Locate the cell with the specified text and output its [x, y] center coordinate. 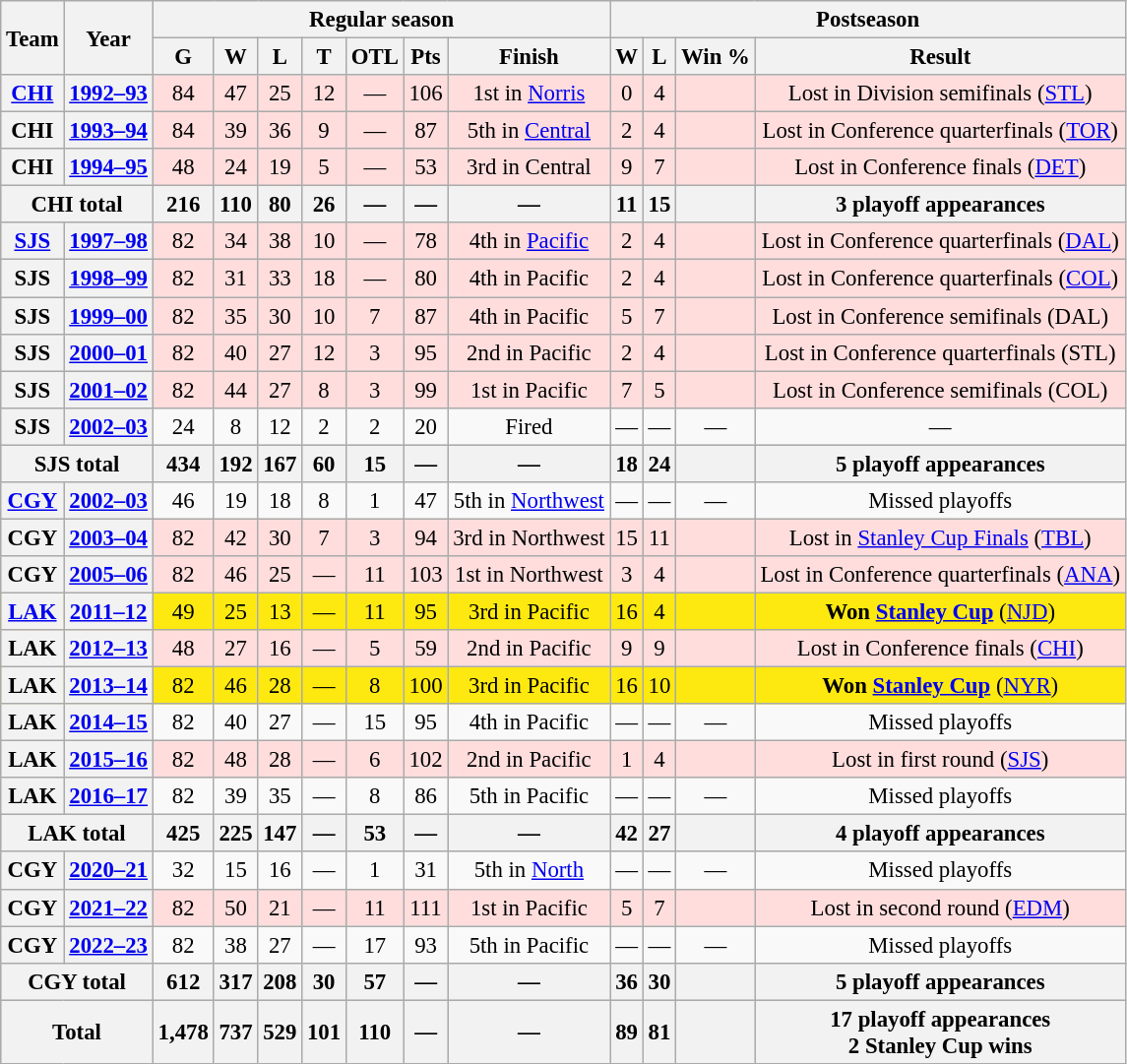
2014–15 [108, 722]
1994–95 [108, 167]
32 [183, 871]
103 [425, 575]
2003–04 [108, 537]
81 [659, 1032]
3 playoff appearances [940, 205]
5th in Central [530, 131]
20 [425, 426]
Lost in Division semifinals (STL) [940, 94]
612 [183, 981]
1st in Northwest [530, 575]
21 [280, 908]
6 [374, 760]
Win % [716, 57]
106 [425, 94]
5th in North [530, 871]
13 [280, 611]
60 [325, 464]
Lost in Conference finals (CHI) [940, 649]
Lost in Conference quarterfinals (COL) [940, 279]
Fired [530, 426]
Year [108, 37]
Won Stanley Cup (NYR) [940, 686]
33 [280, 279]
216 [183, 205]
167 [280, 464]
17 playoff appearances 2 Stanley Cup wins [940, 1032]
34 [236, 241]
50 [236, 908]
Team [32, 37]
94 [425, 537]
G [183, 57]
Total [77, 1032]
2022–23 [108, 945]
2001–02 [108, 390]
225 [236, 834]
17 [374, 945]
Lost in second round (EDM) [940, 908]
111 [425, 908]
OTL [374, 57]
529 [280, 1032]
100 [425, 686]
57 [374, 981]
Lost in first round (SJS) [940, 760]
1st in Norris [530, 94]
59 [425, 649]
2000–01 [108, 352]
49 [183, 611]
Lost in Conference quarterfinals (STL) [940, 352]
1,478 [183, 1032]
CHI total [77, 205]
2020–21 [108, 871]
3rd in Northwest [530, 537]
101 [325, 1032]
2013–14 [108, 686]
317 [236, 981]
2015–16 [108, 760]
2021–22 [108, 908]
Regular season [382, 20]
93 [425, 945]
Lost in Conference finals (DET) [940, 167]
5th in Northwest [530, 501]
2011–12 [108, 611]
1992–93 [108, 94]
99 [425, 390]
Postseason [868, 20]
434 [183, 464]
Result [940, 57]
2005–06 [108, 575]
192 [236, 464]
SJS total [77, 464]
3rd in Central [530, 167]
1999–00 [108, 316]
1997–98 [108, 241]
147 [280, 834]
Won Stanley Cup (NJD) [940, 611]
2012–13 [108, 649]
T [325, 57]
78 [425, 241]
1998–99 [108, 279]
4 playoff appearances [940, 834]
102 [425, 760]
Lost in Conference quarterfinals (DAL) [940, 241]
737 [236, 1032]
LAK total [77, 834]
86 [425, 796]
26 [325, 205]
CGY total [77, 981]
Lost in Conference quarterfinals (TOR) [940, 131]
89 [626, 1032]
Lost in Stanley Cup Finals (TBL) [940, 537]
425 [183, 834]
0 [626, 94]
208 [280, 981]
Lost in Conference quarterfinals (ANA) [940, 575]
2016–17 [108, 796]
44 [236, 390]
Pts [425, 57]
1993–94 [108, 131]
Finish [530, 57]
Lost in Conference semifinals (DAL) [940, 316]
Lost in Conference semifinals (COL) [940, 390]
